Pinpoint the cell where the given text exists, returning its [X, Y] midpoint coordinate. 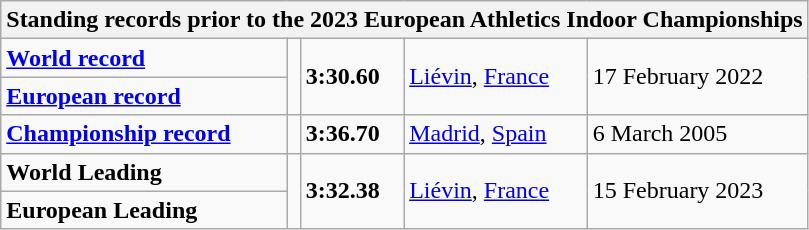
World record [144, 58]
European Leading [144, 210]
3:32.38 [352, 191]
Championship record [144, 134]
3:30.60 [352, 77]
European record [144, 96]
6 March 2005 [698, 134]
Madrid, Spain [496, 134]
Standing records prior to the 2023 European Athletics Indoor Championships [404, 20]
17 February 2022 [698, 77]
15 February 2023 [698, 191]
3:36.70 [352, 134]
World Leading [144, 172]
